Determine the (x, y) coordinate at the center of the cell enclosing the given text.  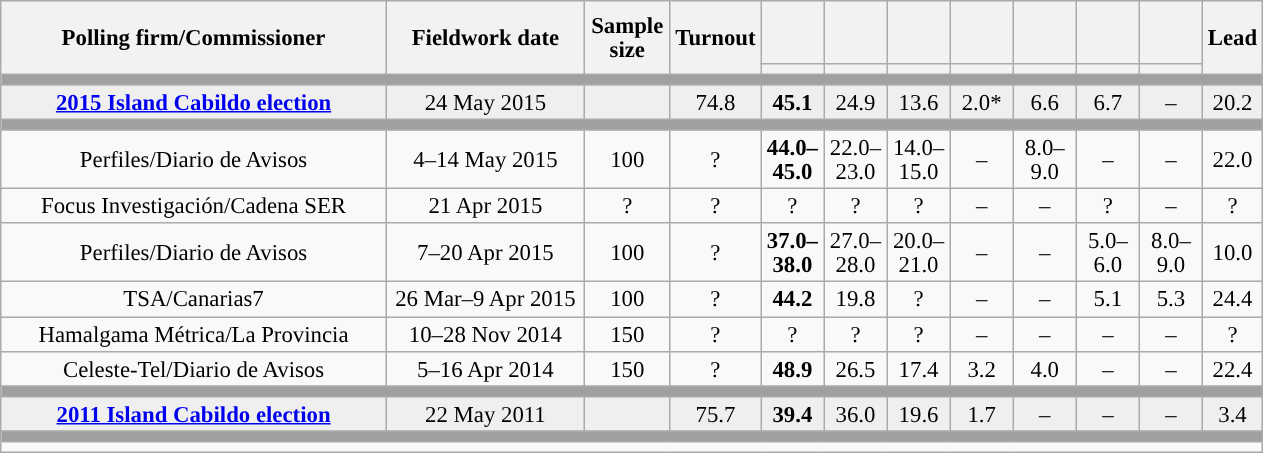
22.4 (1232, 368)
Fieldwork date (485, 38)
Focus Investigación/Cadena SER (194, 206)
5.3 (1170, 300)
75.7 (716, 414)
48.9 (792, 368)
14.0–15.0 (918, 160)
5.1 (1108, 300)
10–28 Nov 2014 (485, 334)
20.2 (1232, 102)
Turnout (716, 38)
27.0–28.0 (856, 254)
37.0–38.0 (792, 254)
22.0–23.0 (856, 160)
26 Mar–9 Apr 2015 (485, 300)
45.1 (792, 102)
22 May 2011 (485, 414)
5.0–6.0 (1108, 254)
24 May 2015 (485, 102)
10.0 (1232, 254)
4.0 (1044, 368)
24.4 (1232, 300)
Celeste-Tel/Diario de Avisos (194, 368)
13.6 (918, 102)
3.2 (982, 368)
Polling firm/Commissioner (194, 38)
26.5 (856, 368)
Hamalgama Métrica/La Provincia (194, 334)
3.4 (1232, 414)
6.6 (1044, 102)
19.6 (918, 414)
2015 Island Cabildo election (194, 102)
21 Apr 2015 (485, 206)
TSA/Canarias7 (194, 300)
74.8 (716, 102)
4–14 May 2015 (485, 160)
Lead (1232, 38)
20.0–21.0 (918, 254)
17.4 (918, 368)
39.4 (792, 414)
19.8 (856, 300)
2011 Island Cabildo election (194, 414)
22.0 (1232, 160)
36.0 (856, 414)
2.0* (982, 102)
1.7 (982, 414)
24.9 (856, 102)
44.2 (792, 300)
7–20 Apr 2015 (485, 254)
Sample size (627, 38)
6.7 (1108, 102)
44.0–45.0 (792, 160)
5–16 Apr 2014 (485, 368)
